Capture the cell that displays the provided text and extract its (X, Y) central coordinate. 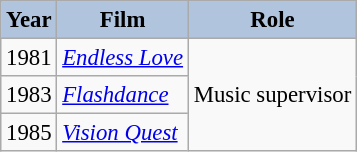
1981 (29, 58)
Flashdance (122, 95)
Role (272, 20)
Music supervisor (272, 96)
Endless Love (122, 58)
1985 (29, 133)
1983 (29, 95)
Film (122, 20)
Year (29, 20)
Vision Quest (122, 133)
